For the text-containing cell, return its midpoint in (x, y) coordinate format. 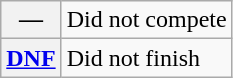
DNF (31, 58)
— (31, 20)
Did not finish (146, 58)
Did not compete (146, 20)
